Search for the cell housing the specified text and yield its (x, y) center coordinate. 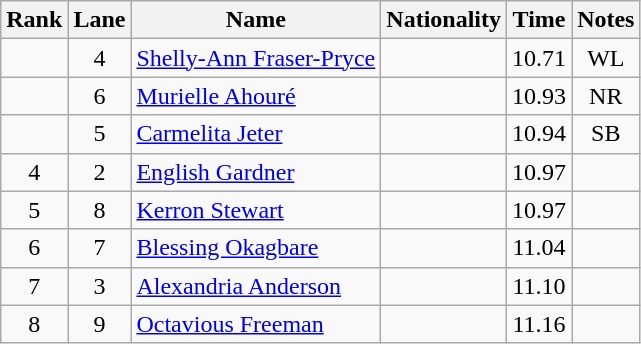
NR (606, 96)
Rank (34, 20)
Time (540, 20)
English Gardner (256, 172)
Blessing Okagbare (256, 248)
Shelly-Ann Fraser-Pryce (256, 58)
3 (100, 286)
Name (256, 20)
Murielle Ahouré (256, 96)
11.04 (540, 248)
Notes (606, 20)
WL (606, 58)
Octavious Freeman (256, 324)
Kerron Stewart (256, 210)
Alexandria Anderson (256, 286)
Nationality (444, 20)
11.16 (540, 324)
9 (100, 324)
10.71 (540, 58)
2 (100, 172)
Carmelita Jeter (256, 134)
10.93 (540, 96)
11.10 (540, 286)
10.94 (540, 134)
SB (606, 134)
Lane (100, 20)
